Extract the [X, Y] coordinate from the center of the cell holding the provided text.  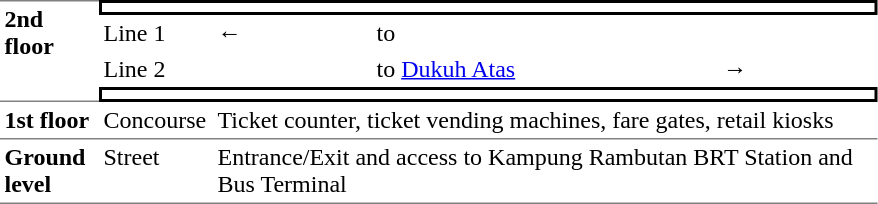
Line 1 [156, 33]
1st floor [50, 121]
← [292, 33]
Entrance/Exit and access to Kampung Rambutan BRT Station and Bus Terminal [545, 172]
→ [798, 69]
to [545, 33]
Ground level [50, 172]
2nd floor [50, 51]
to Dukuh Atas [545, 69]
Line 2 [156, 69]
Street [156, 172]
Ticket counter, ticket vending machines, fare gates, retail kiosks [545, 121]
Concourse [156, 121]
